Identify which cell holds the provided text, then report its [X, Y] central coordinate. 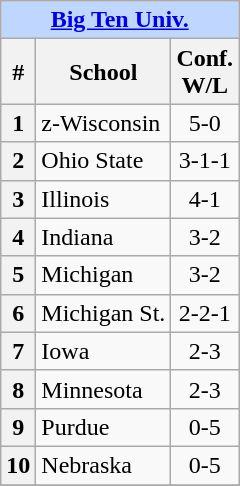
4 [18, 237]
Conf. W/L [205, 72]
5 [18, 275]
Iowa [104, 351]
8 [18, 389]
Michigan St. [104, 313]
Michigan [104, 275]
6 [18, 313]
7 [18, 351]
2-2-1 [205, 313]
2 [18, 161]
z-Wisconsin [104, 123]
9 [18, 427]
Indiana [104, 237]
Ohio State [104, 161]
Purdue [104, 427]
# [18, 72]
1 [18, 123]
4-1 [205, 199]
Nebraska [104, 465]
5-0 [205, 123]
School [104, 72]
10 [18, 465]
Illinois [104, 199]
3-1-1 [205, 161]
Minnesota [104, 389]
Big Ten Univ. [120, 20]
3 [18, 199]
